From the cell containing the given text, extract its center point as (x, y) coordinate. 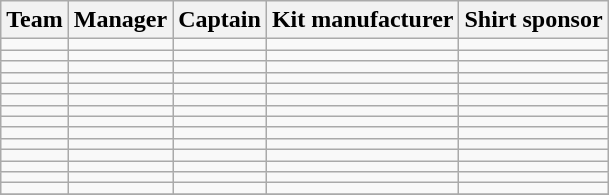
Kit manufacturer (362, 20)
Team (35, 20)
Shirt sponsor (534, 20)
Captain (220, 20)
Manager (120, 20)
